Find where the given text appears and provide that cell's center as (X, Y) coordinate. 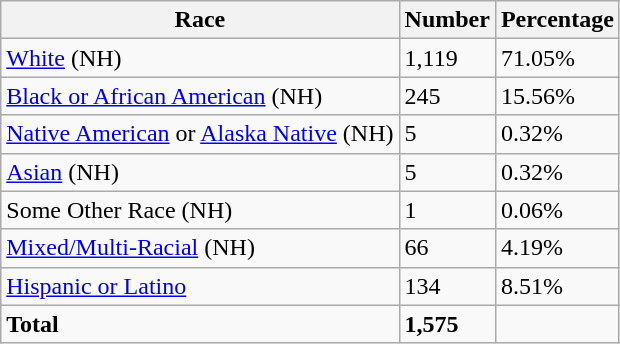
Total (200, 324)
134 (447, 286)
1,119 (447, 58)
Some Other Race (NH) (200, 210)
Race (200, 20)
Black or African American (NH) (200, 96)
Asian (NH) (200, 172)
Native American or Alaska Native (NH) (200, 134)
1 (447, 210)
1,575 (447, 324)
Mixed/Multi-Racial (NH) (200, 248)
White (NH) (200, 58)
245 (447, 96)
Hispanic or Latino (200, 286)
15.56% (557, 96)
66 (447, 248)
0.06% (557, 210)
Percentage (557, 20)
71.05% (557, 58)
4.19% (557, 248)
Number (447, 20)
8.51% (557, 286)
